Output the [X, Y] coordinate of the center of the cell containing the given text.  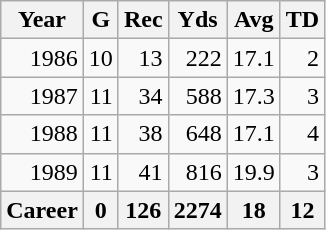
4 [302, 134]
19.9 [254, 172]
12 [302, 210]
816 [198, 172]
1987 [42, 96]
2 [302, 58]
TD [302, 20]
1989 [42, 172]
Avg [254, 20]
18 [254, 210]
13 [143, 58]
0 [100, 210]
17.3 [254, 96]
38 [143, 134]
648 [198, 134]
222 [198, 58]
Career [42, 210]
41 [143, 172]
Yds [198, 20]
126 [143, 210]
Year [42, 20]
G [100, 20]
1988 [42, 134]
1986 [42, 58]
34 [143, 96]
2274 [198, 210]
588 [198, 96]
10 [100, 58]
Rec [143, 20]
